Locate the cell with the specified text and output its [x, y] center coordinate. 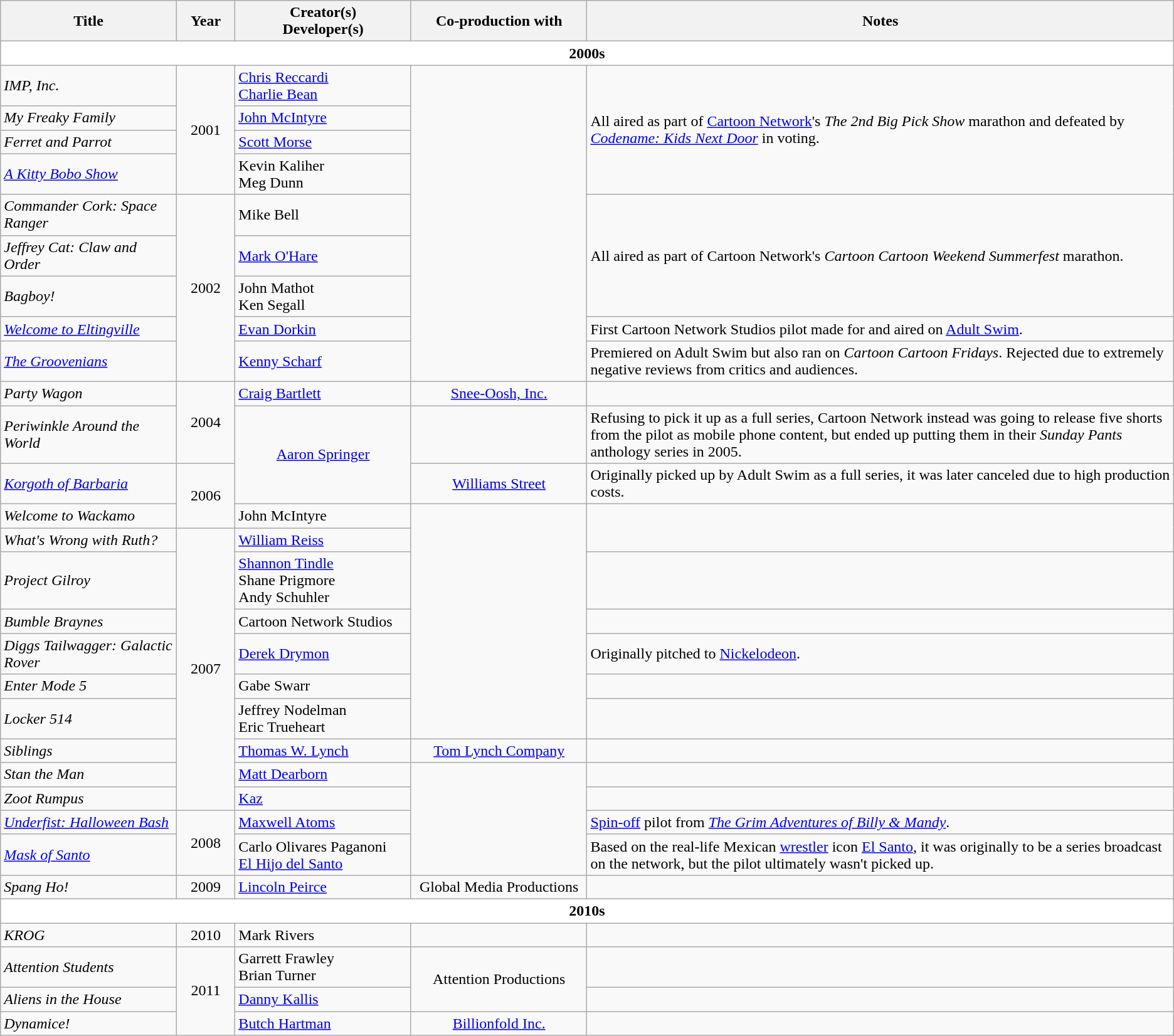
Commander Cork: Space Ranger [89, 214]
Year [206, 21]
Diggs Tailwagger: Galactic Rover [89, 653]
My Freaky Family [89, 118]
Zoot Rumpus [89, 798]
Global Media Productions [499, 887]
Spin-off pilot from The Grim Adventures of Billy & Mandy. [880, 822]
KROG [89, 935]
Cartoon Network Studios [324, 621]
All aired as part of Cartoon Network's Cartoon Cartoon Weekend Summerfest marathon. [880, 256]
The Groovenians [89, 361]
Siblings [89, 751]
Attention Productions [499, 980]
2008 [206, 843]
Garrett FrawleyBrian Turner [324, 967]
IMP, Inc. [89, 85]
Snee-Oosh, Inc. [499, 393]
Mark O'Hare [324, 256]
Party Wagon [89, 393]
Project Gilroy [89, 581]
Co-production with [499, 21]
Bagboy! [89, 296]
2011 [206, 991]
Kenny Scharf [324, 361]
Periwinkle Around the World [89, 434]
Title [89, 21]
Jeffrey Cat: Claw and Order [89, 256]
2001 [206, 130]
Derek Drymon [324, 653]
All aired as part of Cartoon Network's The 2nd Big Pick Show marathon and defeated by Codename: Kids Next Door in voting. [880, 130]
Mike Bell [324, 214]
2004 [206, 422]
Gabe Swarr [324, 686]
2002 [206, 288]
Evan Dorkin [324, 329]
Shannon TindleShane PrigmoreAndy Schuhler [324, 581]
Aliens in the House [89, 1000]
What's Wrong with Ruth? [89, 540]
William Reiss [324, 540]
Welcome to Wackamo [89, 516]
Maxwell Atoms [324, 822]
Danny Kallis [324, 1000]
Thomas W. Lynch [324, 751]
2010s [587, 911]
Lincoln Peirce [324, 887]
Williams Street [499, 484]
Billionfold Inc. [499, 1023]
John MathotKen Segall [324, 296]
2006 [206, 495]
Spang Ho! [89, 887]
Enter Mode 5 [89, 686]
Kaz [324, 798]
Welcome to Eltingville [89, 329]
Tom Lynch Company [499, 751]
Butch Hartman [324, 1023]
2010 [206, 935]
Jeffrey NodelmanEric Trueheart [324, 719]
Originally picked up by Adult Swim as a full series, it was later canceled due to high production costs. [880, 484]
First Cartoon Network Studios pilot made for and aired on Adult Swim. [880, 329]
Attention Students [89, 967]
Underfist: Halloween Bash [89, 822]
Ferret and Parrot [89, 142]
2000s [587, 53]
Aaron Springer [324, 454]
A Kitty Bobo Show [89, 174]
Chris ReccardiCharlie Bean [324, 85]
Korgoth of Barbaria [89, 484]
Matt Dearborn [324, 774]
2007 [206, 670]
Locker 514 [89, 719]
Carlo Olivares PaganoniEl Hijo del Santo [324, 854]
Craig Bartlett [324, 393]
Notes [880, 21]
Dynamice! [89, 1023]
Stan the Man [89, 774]
Bumble Braynes [89, 621]
2009 [206, 887]
Creator(s)Developer(s) [324, 21]
Mark Rivers [324, 935]
Kevin KaliherMeg Dunn [324, 174]
Mask of Santo [89, 854]
Scott Morse [324, 142]
Premiered on Adult Swim but also ran on Cartoon Cartoon Fridays. Rejected due to extremely negative reviews from critics and audiences. [880, 361]
Originally pitched to Nickelodeon. [880, 653]
